Return (X, Y) of the center of cell containing provided text 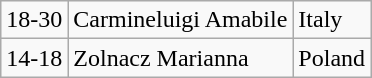
Italy (332, 20)
14-18 (34, 58)
Poland (332, 58)
18-30 (34, 20)
Zolnacz Marianna (180, 58)
Carmineluigi Amabile (180, 20)
